Identify which cell holds the provided text, then report its [X, Y] central coordinate. 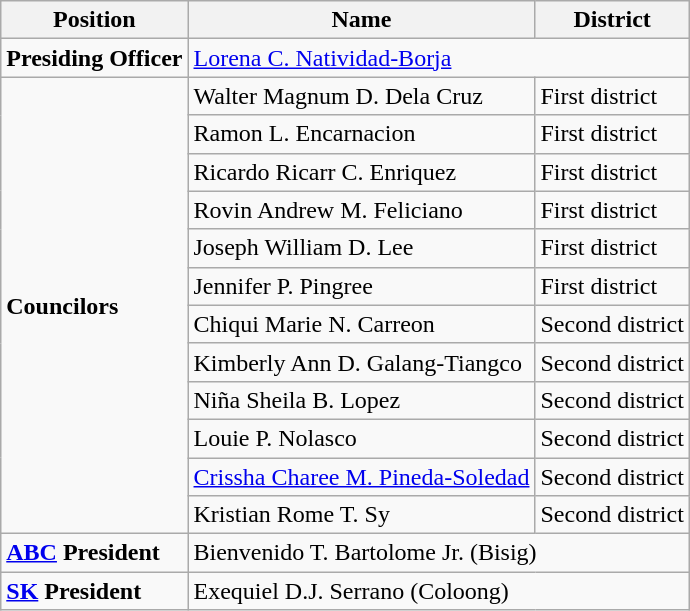
Kristian Rome T. Sy [362, 515]
Exequiel D.J. Serrano (Coloong) [438, 591]
Chiqui Marie N. Carreon [362, 324]
Crissha Charee M. Pineda-Soledad [362, 477]
Rovin Andrew M. Feliciano [362, 210]
Councilors [94, 306]
Position [94, 20]
Lorena C. Natividad-Borja [438, 58]
Presiding Officer [94, 58]
Jennifer P. Pingree [362, 286]
Ricardo Ricarr C. Enriquez [362, 172]
District [612, 20]
ABC President [94, 553]
Niña Sheila B. Lopez [362, 400]
Walter Magnum D. Dela Cruz [362, 96]
Louie P. Nolasco [362, 438]
Joseph William D. Lee [362, 248]
SK President [94, 591]
Kimberly Ann D. Galang-Tiangco [362, 362]
Bienvenido T. Bartolome Jr. (Bisig) [438, 553]
Name [362, 20]
Ramon L. Encarnacion [362, 134]
